From the cell containing the given text, extract its center point as (X, Y) coordinate. 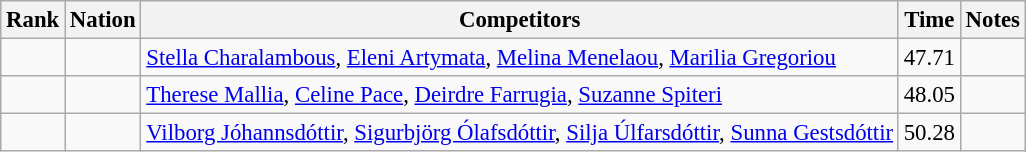
Competitors (520, 20)
50.28 (929, 133)
Notes (992, 20)
Nation (103, 20)
Vilborg Jóhannsdóttir, Sigurbjörg Ólafsdóttir, Silja Úlfarsdóttir, Sunna Gestsdóttir (520, 133)
Rank (33, 20)
Time (929, 20)
Stella Charalambous, Eleni Artymata, Melina Menelaou, Marilia Gregoriou (520, 58)
47.71 (929, 58)
48.05 (929, 95)
Therese Mallia, Celine Pace, Deirdre Farrugia, Suzanne Spiteri (520, 95)
